Return the [x, y] coordinate for the center point of the cell that contains the specified text.  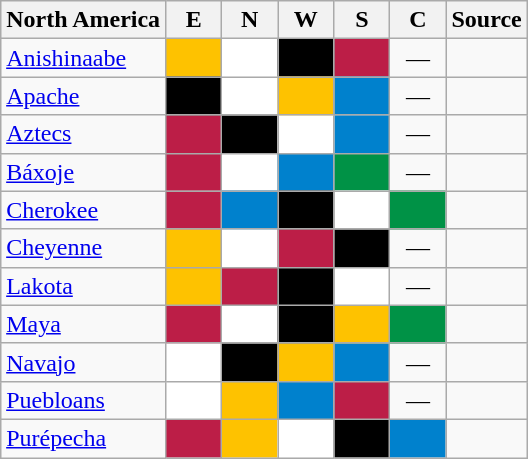
Puebloans [84, 400]
Aztecs [84, 134]
Apache [84, 96]
S [362, 20]
Cherokee [84, 210]
Báxoje [84, 172]
Anishinaabe [84, 58]
Purépecha [84, 438]
N [250, 20]
Lakota [84, 286]
Maya [84, 324]
Cheyenne [84, 248]
C [418, 20]
E [194, 20]
North America [84, 20]
W [306, 20]
Navajo [84, 362]
Source [486, 20]
